Return [x, y] of the center of cell containing provided text 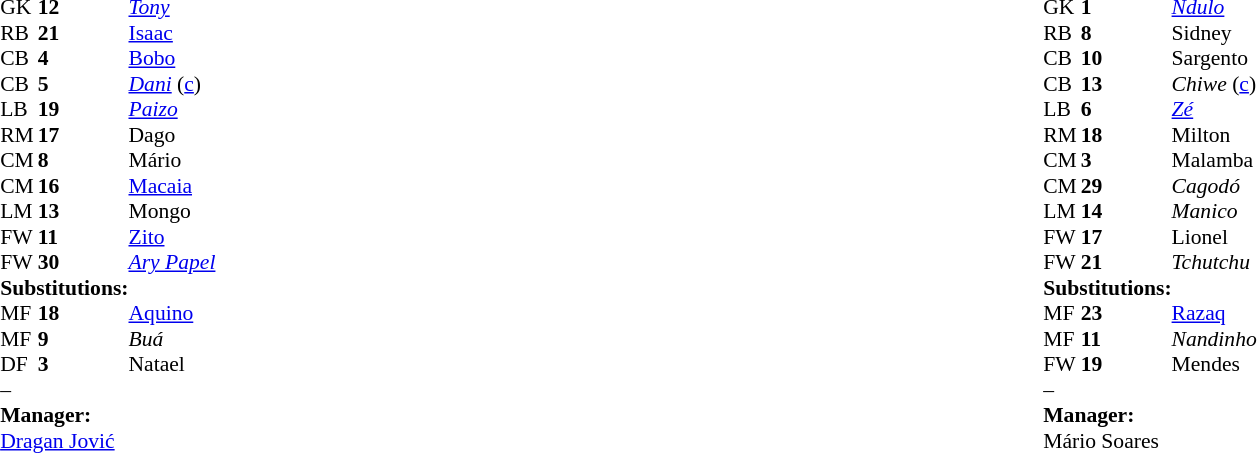
DF [19, 365]
Macaia [172, 186]
Cagodó [1214, 186]
Dago [172, 135]
23 [1100, 313]
Zito [172, 237]
16 [57, 186]
Dani (c) [172, 84]
Buá [172, 339]
6 [1100, 109]
5 [57, 84]
Mendes [1214, 365]
29 [1100, 186]
Bobo [172, 59]
Aquino [172, 313]
Paizo [172, 109]
Tchutchu [1214, 263]
Mongo [172, 211]
4 [57, 59]
30 [57, 263]
10 [1100, 59]
Malamba [1214, 161]
Sargento [1214, 59]
Lionel [1214, 237]
Chiwe (c) [1214, 84]
14 [1100, 211]
Nandinho [1214, 339]
Manico [1214, 211]
Mário [172, 161]
Natael [172, 365]
Razaq [1214, 313]
Isaac [172, 33]
Zé [1214, 109]
Sidney [1214, 33]
Ary Papel [172, 263]
9 [57, 339]
Milton [1214, 135]
